Return the (X, Y) coordinate for the center point of the cell that contains the specified text.  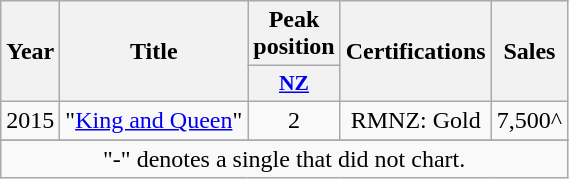
Certifications (416, 52)
RMNZ: Gold (416, 120)
"King and Queen" (154, 120)
2015 (30, 120)
2 (294, 120)
"-" denotes a single that did not chart. (284, 159)
NZ (294, 84)
7,500^ (529, 120)
Year (30, 52)
Title (154, 52)
Sales (529, 52)
Peak position (294, 34)
